Output the (x, y) coordinate of the center of the cell containing the given text.  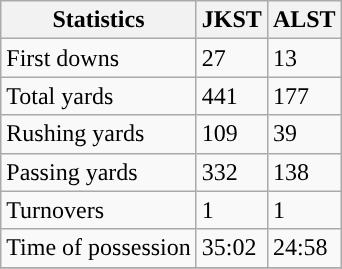
JKST (232, 20)
13 (304, 58)
Total yards (99, 96)
332 (232, 172)
138 (304, 172)
27 (232, 58)
Rushing yards (99, 134)
Time of possession (99, 248)
ALST (304, 20)
24:58 (304, 248)
39 (304, 134)
441 (232, 96)
109 (232, 134)
Passing yards (99, 172)
Turnovers (99, 210)
Statistics (99, 20)
35:02 (232, 248)
First downs (99, 58)
177 (304, 96)
